Return [X, Y] of the center of cell containing provided text 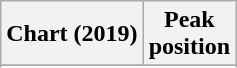
Peakposition [189, 34]
Chart (2019) [72, 34]
